Determine the [x, y] coordinate at the center of the cell enclosing the given text.  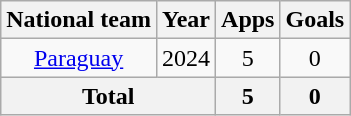
Year [186, 20]
Goals [315, 20]
Paraguay [79, 58]
National team [79, 20]
2024 [186, 58]
Total [108, 96]
Apps [248, 20]
